Provide the [x, y] coordinate of the cell's center where the given text is located.  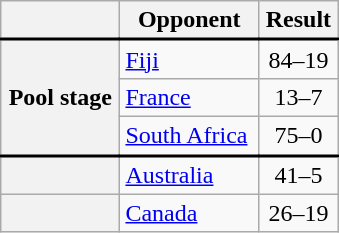
26–19 [299, 213]
Result [299, 20]
Canada [190, 213]
13–7 [299, 97]
South Africa [190, 136]
Fiji [190, 60]
75–0 [299, 136]
84–19 [299, 60]
Opponent [190, 20]
France [190, 97]
41–5 [299, 174]
Australia [190, 174]
Pool stage [60, 98]
